Pinpoint the cell where the given text exists, returning its (x, y) midpoint coordinate. 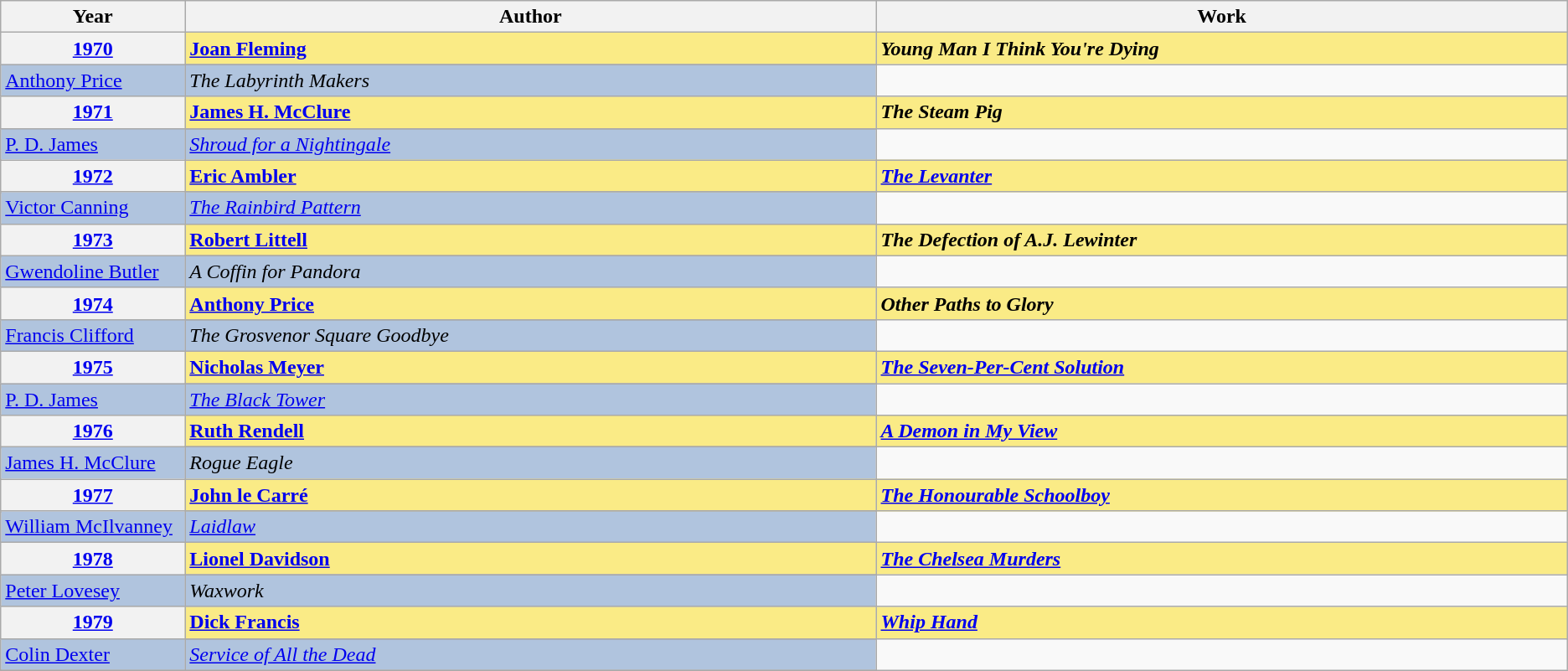
Whip Hand (1221, 622)
Francis Clifford (93, 335)
Service of All the Dead (531, 654)
A Demon in My View (1221, 431)
The Steam Pig (1221, 112)
Joan Fleming (531, 49)
A Coffin for Pandora (531, 271)
1972 (93, 176)
1970 (93, 49)
Victor Canning (93, 208)
Ruth Rendell (531, 431)
Laidlaw (531, 527)
Work (1221, 17)
Peter Lovesey (93, 591)
Eric Ambler (531, 176)
1975 (93, 367)
Young Man I Think You're Dying (1221, 49)
The Defection of A.J. Lewinter (1221, 240)
The Levanter (1221, 176)
The Chelsea Murders (1221, 559)
Gwendoline Butler (93, 271)
Author (531, 17)
Dick Francis (531, 622)
1978 (93, 559)
Lionel Davidson (531, 559)
Year (93, 17)
The Rainbird Pattern (531, 208)
Shroud for a Nightingale (531, 144)
The Seven-Per-Cent Solution (1221, 367)
1974 (93, 303)
1971 (93, 112)
1979 (93, 622)
Other Paths to Glory (1221, 303)
William McIlvanney (93, 527)
Rogue Eagle (531, 463)
The Honourable Schoolboy (1221, 495)
Waxwork (531, 591)
Robert Littell (531, 240)
Nicholas Meyer (531, 367)
1973 (93, 240)
1977 (93, 495)
Colin Dexter (93, 654)
The Grosvenor Square Goodbye (531, 335)
The Black Tower (531, 400)
John le Carré (531, 495)
1976 (93, 431)
The Labyrinth Makers (531, 80)
